From the cell containing the given text, extract its center point as (x, y) coordinate. 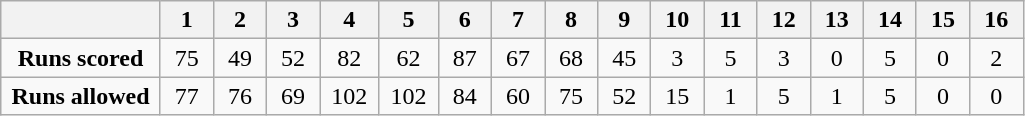
6 (464, 20)
84 (464, 96)
10 (678, 20)
68 (572, 58)
87 (464, 58)
60 (518, 96)
Runs scored (80, 58)
16 (996, 20)
77 (186, 96)
12 (784, 20)
7 (518, 20)
62 (408, 58)
8 (572, 20)
67 (518, 58)
14 (890, 20)
49 (240, 58)
45 (624, 58)
76 (240, 96)
9 (624, 20)
4 (350, 20)
11 (730, 20)
Runs allowed (80, 96)
13 (836, 20)
82 (350, 58)
69 (294, 96)
